Detect which cell encompasses the target text, then output its (X, Y) center coordinate. 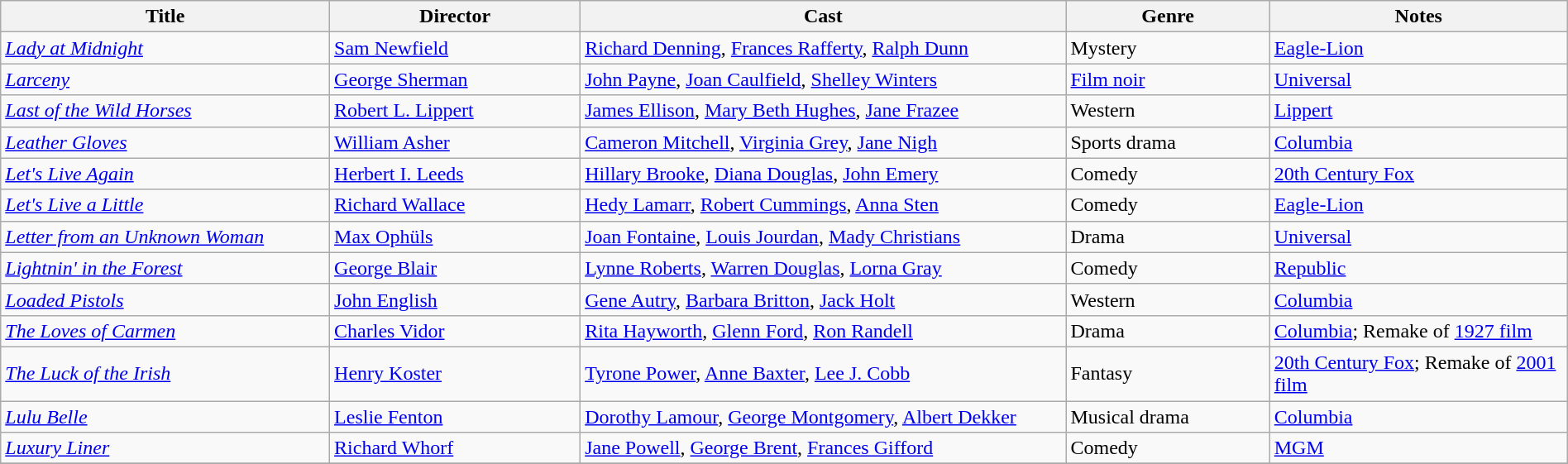
Larceny (165, 79)
John Payne, Joan Caulfield, Shelley Winters (824, 79)
Columbia; Remake of 1927 film (1418, 331)
Robert L. Lippert (455, 111)
Richard Whorf (455, 448)
20th Century Fox; Remake of 2001 film (1418, 374)
Director (455, 17)
Mystery (1168, 48)
James Ellison, Mary Beth Hughes, Jane Frazee (824, 111)
Cameron Mitchell, Virginia Grey, Jane Nigh (824, 142)
Sports drama (1168, 142)
Film noir (1168, 79)
Max Ophüls (455, 237)
Cast (824, 17)
Lippert (1418, 111)
Leslie Fenton (455, 416)
Jane Powell, George Brent, Frances Gifford (824, 448)
Republic (1418, 268)
The Luck of the Irish (165, 374)
Leather Gloves (165, 142)
Sam Newfield (455, 48)
20th Century Fox (1418, 174)
Last of the Wild Horses (165, 111)
Let's Live Again (165, 174)
Hillary Brooke, Diana Douglas, John Emery (824, 174)
William Asher (455, 142)
John English (455, 299)
Luxury Liner (165, 448)
Joan Fontaine, Louis Jourdan, Mady Christians (824, 237)
Let's Live a Little (165, 205)
Herbert I. Leeds (455, 174)
Dorothy Lamour, George Montgomery, Albert Dekker (824, 416)
Letter from an Unknown Woman (165, 237)
Hedy Lamarr, Robert Cummings, Anna Sten (824, 205)
Genre (1168, 17)
Musical drama (1168, 416)
Title (165, 17)
George Sherman (455, 79)
Tyrone Power, Anne Baxter, Lee J. Cobb (824, 374)
Lightnin' in the Forest (165, 268)
George Blair (455, 268)
The Loves of Carmen (165, 331)
Richard Wallace (455, 205)
Lulu Belle (165, 416)
MGM (1418, 448)
Charles Vidor (455, 331)
Loaded Pistols (165, 299)
Lynne Roberts, Warren Douglas, Lorna Gray (824, 268)
Gene Autry, Barbara Britton, Jack Holt (824, 299)
Rita Hayworth, Glenn Ford, Ron Randell (824, 331)
Henry Koster (455, 374)
Richard Denning, Frances Rafferty, Ralph Dunn (824, 48)
Notes (1418, 17)
Fantasy (1168, 374)
Lady at Midnight (165, 48)
